Output the [X, Y] coordinate of the center of the cell containing the given text.  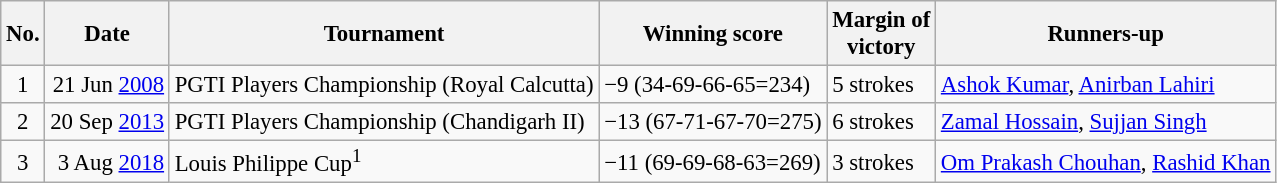
No. [23, 34]
PGTI Players Championship (Royal Calcutta) [384, 85]
3 strokes [882, 162]
3 [23, 162]
−11 (69-69-68-63=269) [713, 162]
Om Prakash Chouhan, Rashid Khan [1106, 162]
Ashok Kumar, Anirban Lahiri [1106, 85]
Louis Philippe Cup1 [384, 162]
21 Jun 2008 [107, 85]
Margin ofvictory [882, 34]
Zamal Hossain, Sujjan Singh [1106, 122]
6 strokes [882, 122]
Winning score [713, 34]
1 [23, 85]
Tournament [384, 34]
20 Sep 2013 [107, 122]
5 strokes [882, 85]
−9 (34-69-66-65=234) [713, 85]
−13 (67-71-67-70=275) [713, 122]
PGTI Players Championship (Chandigarh II) [384, 122]
Date [107, 34]
3 Aug 2018 [107, 162]
2 [23, 122]
Runners-up [1106, 34]
